Locate the cell with the specified text and output its [X, Y] center coordinate. 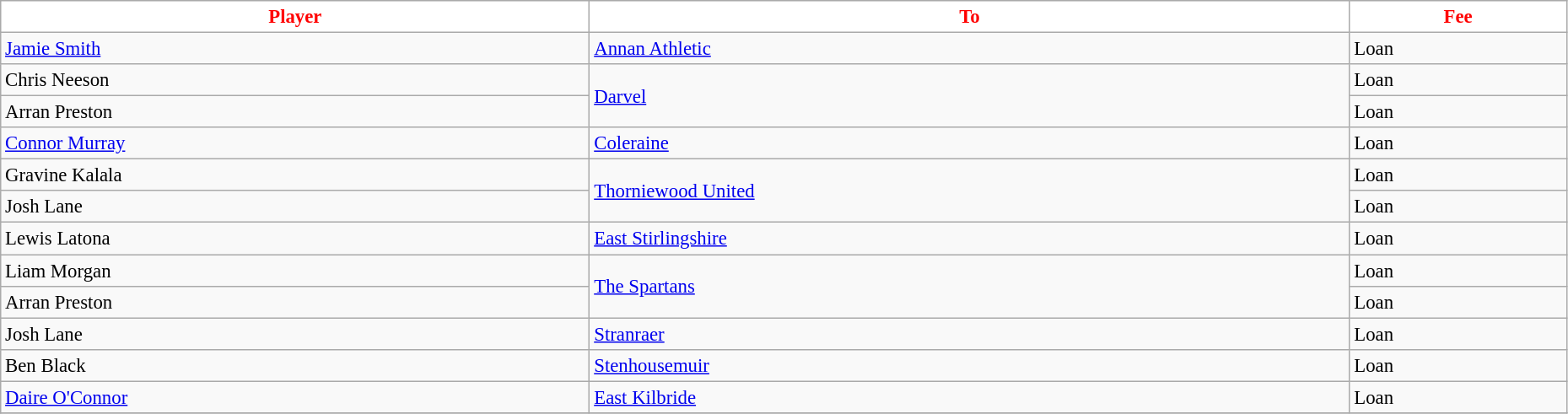
Darvel [970, 96]
The Spartans [970, 287]
Ben Black [295, 365]
East Kilbride [970, 397]
Thorniewood United [970, 191]
Daire O'Connor [295, 397]
Stenhousemuir [970, 365]
Liam Morgan [295, 271]
Coleraine [970, 143]
Stranraer [970, 334]
Lewis Latona [295, 239]
Jamie Smith [295, 49]
To [970, 17]
Connor Murray [295, 143]
Chris Neeson [295, 80]
Gravine Kalala [295, 175]
Fee [1458, 17]
Annan Athletic [970, 49]
Player [295, 17]
East Stirlingshire [970, 239]
